Return (x, y) of the center of cell containing provided text 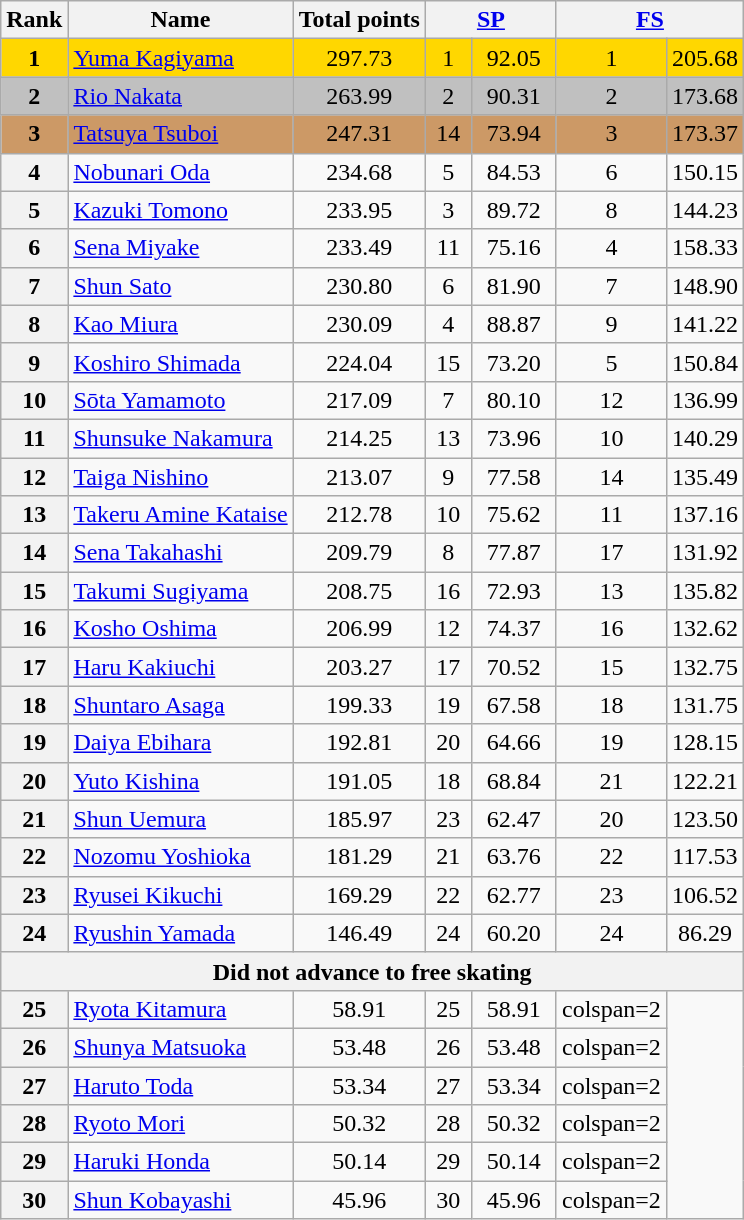
Tatsuya Tsuboi (180, 134)
150.84 (704, 362)
Kao Miura (180, 324)
297.73 (359, 58)
173.68 (704, 96)
92.05 (514, 58)
Koshiro Shimada (180, 362)
77.58 (514, 477)
203.27 (359, 667)
84.53 (514, 172)
70.52 (514, 667)
137.16 (704, 515)
80.10 (514, 400)
192.81 (359, 743)
117.53 (704, 857)
63.76 (514, 857)
Nozomu Yoshioka (180, 857)
Shunsuke Nakamura (180, 438)
230.09 (359, 324)
74.37 (514, 629)
Shun Kobayashi (180, 1200)
89.72 (514, 210)
247.31 (359, 134)
208.75 (359, 591)
217.09 (359, 400)
233.95 (359, 210)
Rank (34, 20)
73.94 (514, 134)
181.29 (359, 857)
Ryoto Mori (180, 1124)
122.21 (704, 781)
75.16 (514, 248)
123.50 (704, 819)
Sena Takahashi (180, 553)
132.62 (704, 629)
106.52 (704, 895)
140.29 (704, 438)
75.62 (514, 515)
214.25 (359, 438)
148.90 (704, 286)
199.33 (359, 705)
Did not advance to free skating (372, 971)
141.22 (704, 324)
68.84 (514, 781)
Nobunari Oda (180, 172)
Ryusei Kikuchi (180, 895)
230.80 (359, 286)
67.58 (514, 705)
144.23 (704, 210)
Yuto Kishina (180, 781)
128.15 (704, 743)
150.15 (704, 172)
Sena Miyake (180, 248)
Haruki Honda (180, 1162)
Daiya Ebihara (180, 743)
Haru Kakiuchi (180, 667)
131.92 (704, 553)
90.31 (514, 96)
158.33 (704, 248)
86.29 (704, 933)
131.75 (704, 705)
Haruto Toda (180, 1085)
205.68 (704, 58)
169.29 (359, 895)
73.20 (514, 362)
233.49 (359, 248)
Yuma Kagiyama (180, 58)
FS (650, 20)
234.68 (359, 172)
173.37 (704, 134)
Shun Sato (180, 286)
62.77 (514, 895)
Shun Uemura (180, 819)
Takumi Sugiyama (180, 591)
224.04 (359, 362)
73.96 (514, 438)
81.90 (514, 286)
Ryushin Yamada (180, 933)
Total points (359, 20)
Sōta Yamamoto (180, 400)
88.87 (514, 324)
64.66 (514, 743)
135.49 (704, 477)
Shuntaro Asaga (180, 705)
185.97 (359, 819)
72.93 (514, 591)
Name (180, 20)
Ryota Kitamura (180, 1009)
212.78 (359, 515)
191.05 (359, 781)
263.99 (359, 96)
Takeru Amine Kataise (180, 515)
77.87 (514, 553)
Kosho Oshima (180, 629)
213.07 (359, 477)
Kazuki Tomono (180, 210)
Taiga Nishino (180, 477)
Shunya Matsuoka (180, 1047)
SP (490, 20)
209.79 (359, 553)
132.75 (704, 667)
206.99 (359, 629)
136.99 (704, 400)
60.20 (514, 933)
135.82 (704, 591)
Rio Nakata (180, 96)
146.49 (359, 933)
62.47 (514, 819)
